Extract the (x, y) coordinate from the center of the cell holding the provided text.  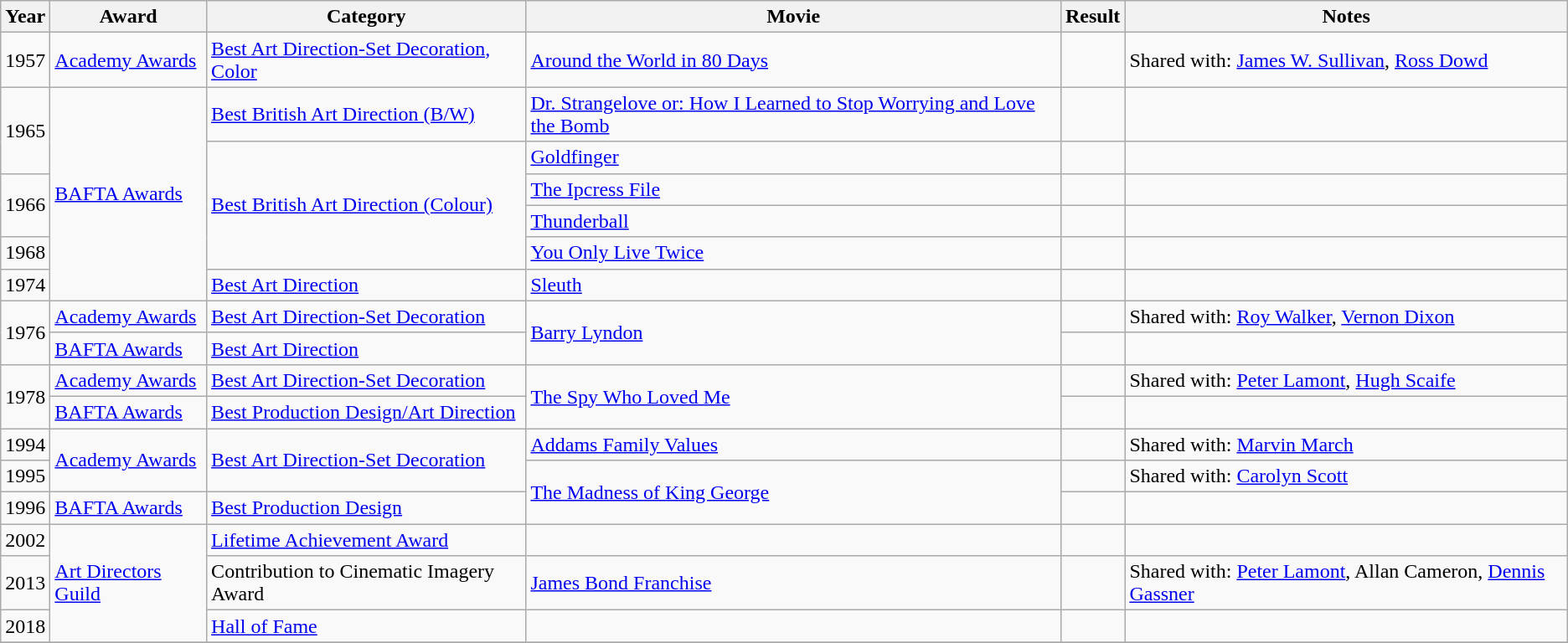
1966 (25, 205)
Best Production Design (367, 508)
The Spy Who Loved Me (794, 396)
James Bond Franchise (794, 583)
Goldfinger (794, 157)
Barry Lyndon (794, 332)
Hall of Fame (367, 626)
2013 (25, 583)
Sleuth (794, 285)
Movie (794, 17)
Shared with: Peter Lamont, Hugh Scaife (1346, 380)
Dr. Strangelove or: How I Learned to Stop Worrying and Love the Bomb (794, 114)
1965 (25, 131)
Year (25, 17)
Award (129, 17)
1996 (25, 508)
The Ipcress File (794, 189)
Shared with: James W. Sullivan, Ross Dowd (1346, 60)
1976 (25, 332)
Best British Art Direction (Colour) (367, 205)
Best Art Direction-Set Decoration, Color (367, 60)
Shared with: Carolyn Scott (1346, 476)
1974 (25, 285)
Shared with: Roy Walker, Vernon Dixon (1346, 316)
Contribution to Cinematic Imagery Award (367, 583)
Art Directors Guild (129, 583)
1994 (25, 445)
The Madness of King George (794, 492)
Lifetime Achievement Award (367, 540)
Shared with: Peter Lamont, Allan Cameron, Dennis Gassner (1346, 583)
2002 (25, 540)
2018 (25, 626)
1957 (25, 60)
Result (1092, 17)
Notes (1346, 17)
Addams Family Values (794, 445)
Around the World in 80 Days (794, 60)
1968 (25, 253)
Thunderball (794, 221)
Best Production Design/Art Direction (367, 412)
Best British Art Direction (B/W) (367, 114)
Category (367, 17)
Shared with: Marvin March (1346, 445)
You Only Live Twice (794, 253)
1978 (25, 396)
1995 (25, 476)
